From the cell containing the given text, extract its center point as [X, Y] coordinate. 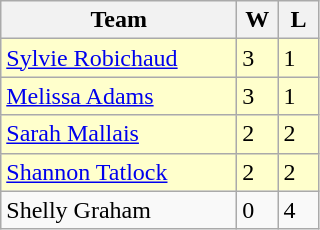
Shannon Tatlock [119, 172]
Team [119, 20]
Sylvie Robichaud [119, 58]
W [258, 20]
0 [258, 210]
4 [298, 210]
Shelly Graham [119, 210]
Melissa Adams [119, 96]
L [298, 20]
Sarah Mallais [119, 134]
